Detect which cell encompasses the target text, then output its (X, Y) center coordinate. 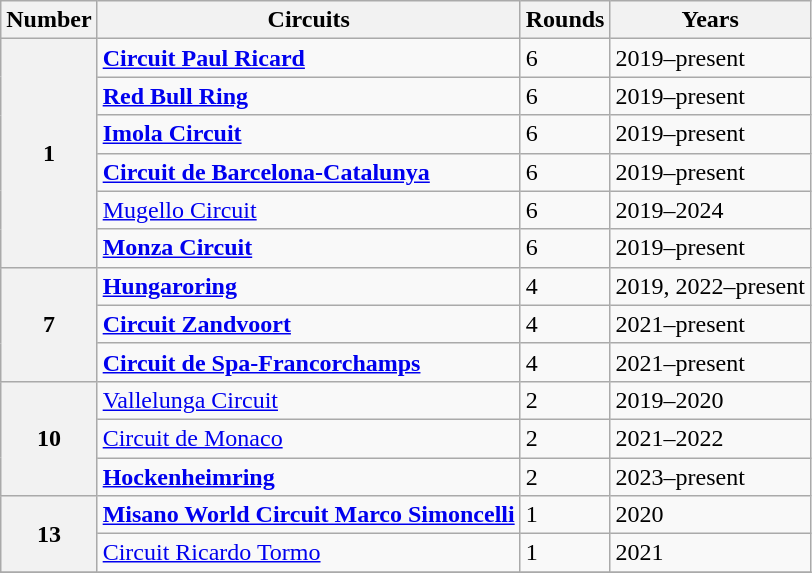
2021–2022 (710, 438)
Circuit Ricardo Tormo (308, 553)
2021 (710, 553)
2019, 2022–present (710, 286)
Monza Circuit (308, 248)
Imola Circuit (308, 134)
Misano World Circuit Marco Simoncelli (308, 515)
Rounds (565, 20)
2019–2024 (710, 210)
2019–2020 (710, 400)
7 (49, 324)
Hockenheimring (308, 477)
2023–present (710, 477)
Hungaroring (308, 286)
13 (49, 534)
10 (49, 438)
2020 (710, 515)
Years (710, 20)
Circuits (308, 20)
Mugello Circuit (308, 210)
Number (49, 20)
Vallelunga Circuit (308, 400)
Circuit de Spa-Francorchamps (308, 362)
Circuit Zandvoort (308, 324)
Red Bull Ring (308, 96)
Circuit de Barcelona-Catalunya (308, 172)
Circuit de Monaco (308, 438)
Circuit Paul Ricard (308, 58)
